Locate the cell with the specified text and output its [X, Y] center coordinate. 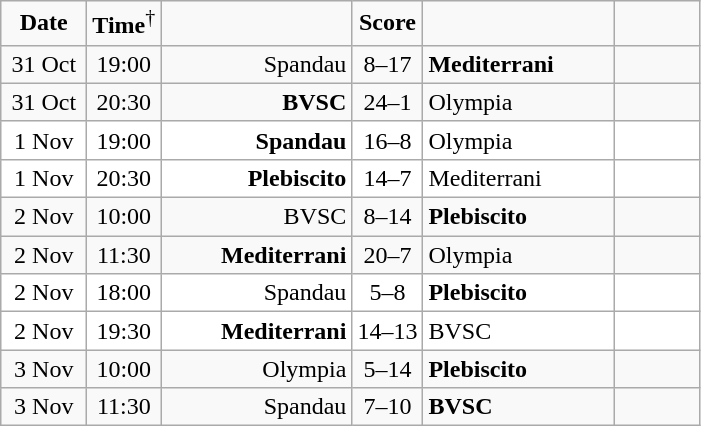
5–14 [388, 369]
Score [388, 24]
18:00 [124, 293]
24–1 [388, 102]
14–7 [388, 178]
8–17 [388, 64]
7–10 [388, 407]
Time† [124, 24]
5–8 [388, 293]
14–13 [388, 331]
Date [44, 24]
19:30 [124, 331]
20–7 [388, 255]
16–8 [388, 140]
8–14 [388, 217]
